Search for the cell housing the specified text and yield its [X, Y] center coordinate. 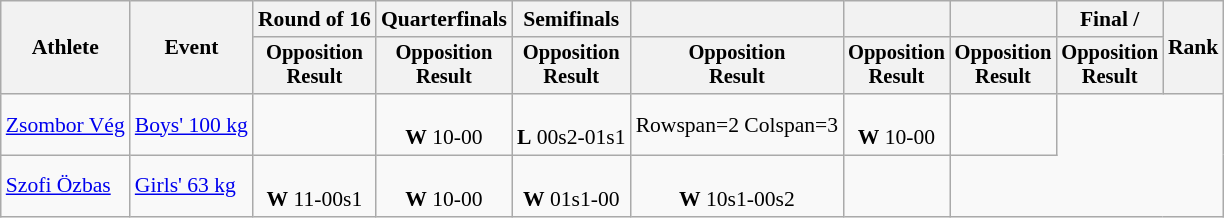
Athlete [66, 48]
W 01s1-00 [572, 186]
Final / [1110, 19]
Rowspan=2 Colspan=3 [738, 124]
Event [192, 48]
Zsombor Vég [66, 124]
Boys' 100 kg [192, 124]
Round of 16 [314, 19]
Semifinals [572, 19]
Rank [1194, 48]
Quarterfinals [444, 19]
Szofi Özbas [66, 186]
L 00s2-01s1 [572, 124]
W 10s1-00s2 [738, 186]
W 11-00s1 [314, 186]
Girls' 63 kg [192, 186]
